Output the (x, y) coordinate of the center of the cell containing the given text.  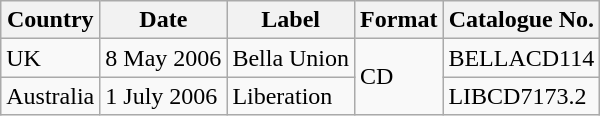
LIBCD7173.2 (522, 96)
UK (50, 58)
Date (164, 20)
Label (291, 20)
Liberation (291, 96)
Format (399, 20)
Australia (50, 96)
Bella Union (291, 58)
Catalogue No. (522, 20)
Country (50, 20)
8 May 2006 (164, 58)
1 July 2006 (164, 96)
CD (399, 77)
BELLACD114 (522, 58)
